Determine the (x, y) coordinate at the center of the cell enclosing the given text.  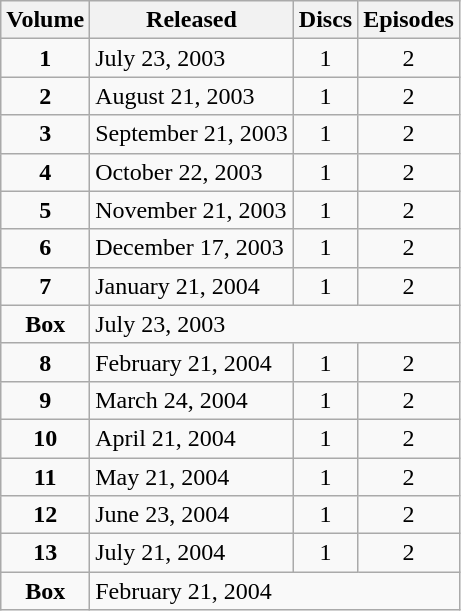
October 22, 2003 (192, 172)
13 (46, 553)
May 21, 2004 (192, 477)
Volume (46, 20)
August 21, 2003 (192, 96)
7 (46, 286)
July 21, 2004 (192, 553)
3 (46, 134)
April 21, 2004 (192, 438)
December 17, 2003 (192, 248)
June 23, 2004 (192, 515)
Released (192, 20)
January 21, 2004 (192, 286)
10 (46, 438)
March 24, 2004 (192, 400)
8 (46, 362)
4 (46, 172)
12 (46, 515)
9 (46, 400)
11 (46, 477)
6 (46, 248)
Discs (325, 20)
Episodes (409, 20)
November 21, 2003 (192, 210)
5 (46, 210)
September 21, 2003 (192, 134)
